Search for the cell housing the specified text and yield its (X, Y) center coordinate. 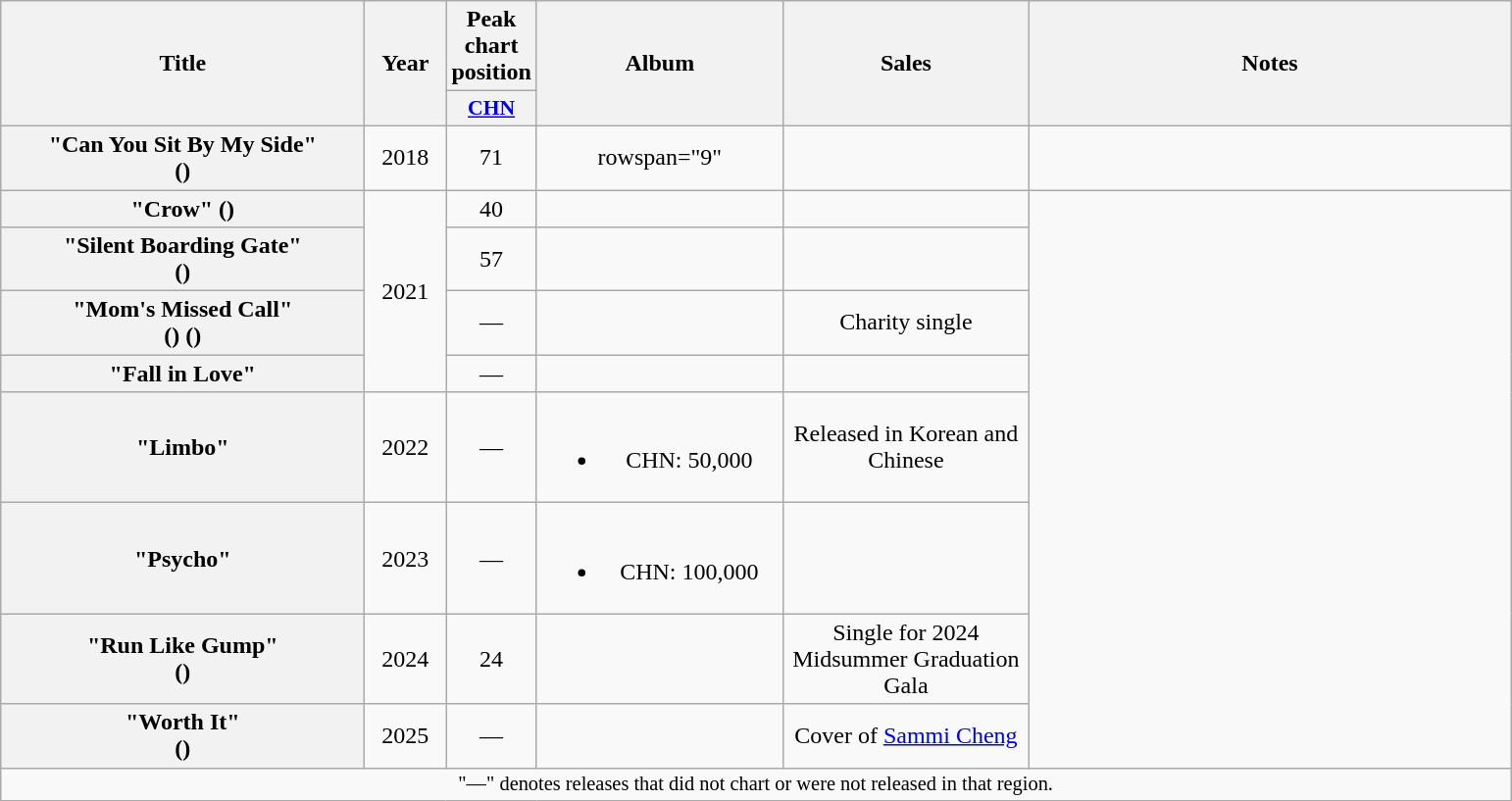
71 (491, 157)
"Limbo" (182, 447)
2018 (406, 157)
2025 (406, 735)
"—" denotes releases that did not chart or were not released in that region. (756, 784)
"Mom's Missed Call"() () (182, 324)
Cover of Sammi Cheng (906, 735)
Notes (1269, 64)
"Psycho" (182, 559)
2021 (406, 291)
Title (182, 64)
CHN: 50,000 (659, 447)
Single for 2024 Midsummer Graduation Gala (906, 659)
"Run Like Gump"() (182, 659)
Sales (906, 64)
40 (491, 209)
CHN (491, 109)
rowspan="9" (659, 157)
2024 (406, 659)
CHN: 100,000 (659, 559)
Peak chart position (491, 46)
2022 (406, 447)
Released in Korean and Chinese (906, 447)
"Silent Boarding Gate"() (182, 259)
Year (406, 64)
2023 (406, 559)
"Fall in Love" (182, 374)
"Can You Sit By My Side"() (182, 157)
24 (491, 659)
Charity single (906, 324)
Album (659, 64)
57 (491, 259)
"Worth It"() (182, 735)
"Crow" () (182, 209)
